Detect which cell encompasses the target text, then output its (X, Y) center coordinate. 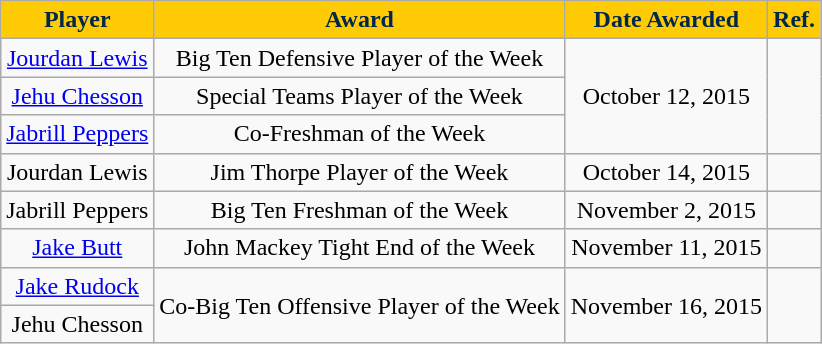
Player (78, 20)
Co-Big Ten Offensive Player of the Week (360, 305)
Special Teams Player of the Week (360, 96)
November 2, 2015 (666, 210)
Co-Freshman of the Week (360, 134)
Big Ten Freshman of the Week (360, 210)
John Mackey Tight End of the Week (360, 248)
October 12, 2015 (666, 96)
October 14, 2015 (666, 172)
November 16, 2015 (666, 305)
Big Ten Defensive Player of the Week (360, 58)
Award (360, 20)
Jake Rudock (78, 286)
November 11, 2015 (666, 248)
Ref. (794, 20)
Jim Thorpe Player of the Week (360, 172)
Date Awarded (666, 20)
Jake Butt (78, 248)
